Return the [X, Y] coordinate for the center point of the cell that contains the specified text.  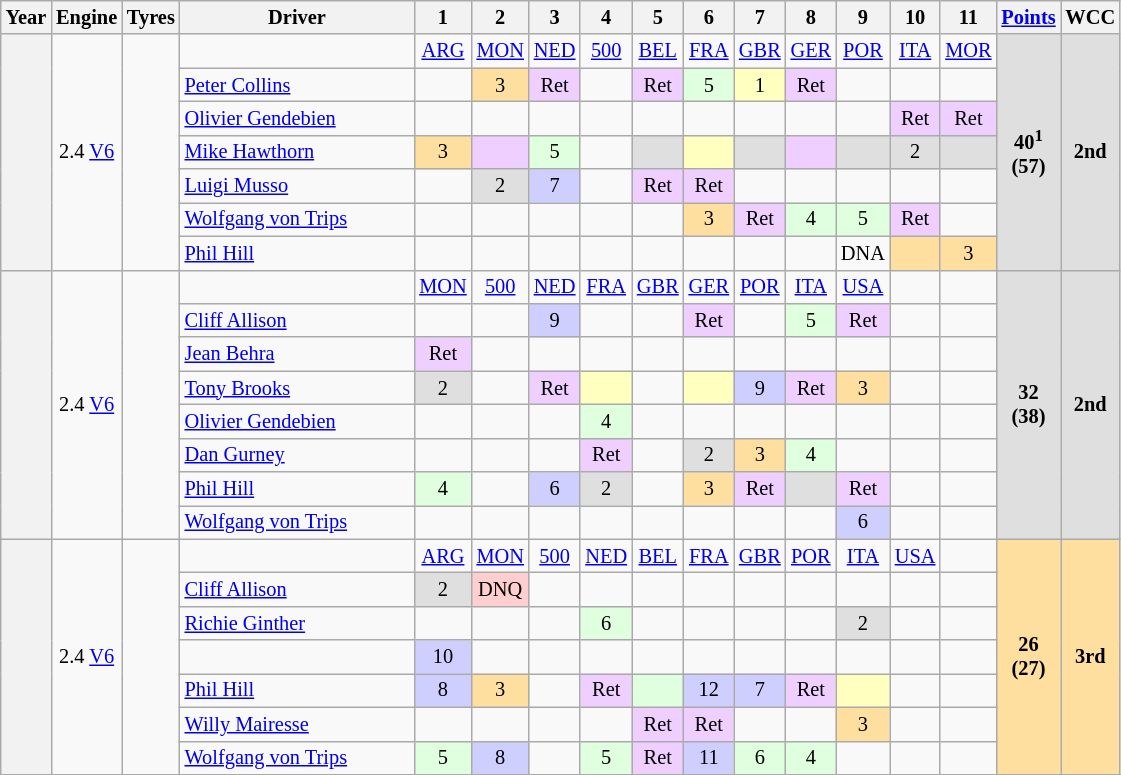
Tony Brooks [298, 388]
32(38) [1028, 404]
Tyres [151, 17]
DNQ [500, 589]
401(57) [1028, 152]
MOR [968, 51]
Engine [86, 17]
Peter Collins [298, 85]
12 [709, 690]
Driver [298, 17]
Jean Behra [298, 354]
3rd [1091, 657]
Willy Mairesse [298, 724]
Mike Hawthorn [298, 152]
26(27) [1028, 657]
Year [26, 17]
Richie Ginther [298, 623]
Dan Gurney [298, 455]
Points [1028, 17]
Luigi Musso [298, 186]
DNA [863, 253]
WCC [1091, 17]
